Pinpoint the cell where the given text exists, returning its (X, Y) midpoint coordinate. 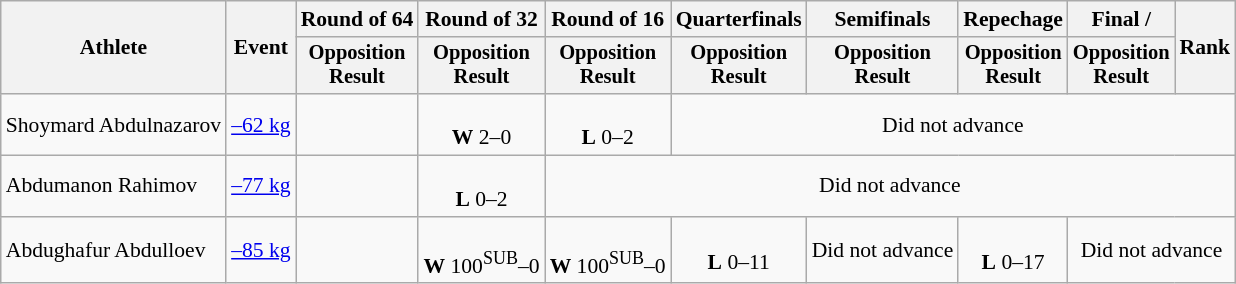
–85 kg (260, 250)
Rank (1206, 48)
Athlete (114, 48)
Semifinals (883, 19)
Event (260, 48)
–62 kg (260, 124)
Shoymard Abdulnazarov (114, 124)
Abdumanon Rahimov (114, 186)
Round of 32 (481, 19)
Repechage (1013, 19)
Quarterfinals (739, 19)
L 0–17 (1013, 250)
Round of 16 (608, 19)
Final / (1122, 19)
Round of 64 (358, 19)
W 2–0 (481, 124)
L 0–11 (739, 250)
Abdughafur Abdulloev (114, 250)
–77 kg (260, 186)
